Pinpoint the cell where the given text exists, returning its [X, Y] midpoint coordinate. 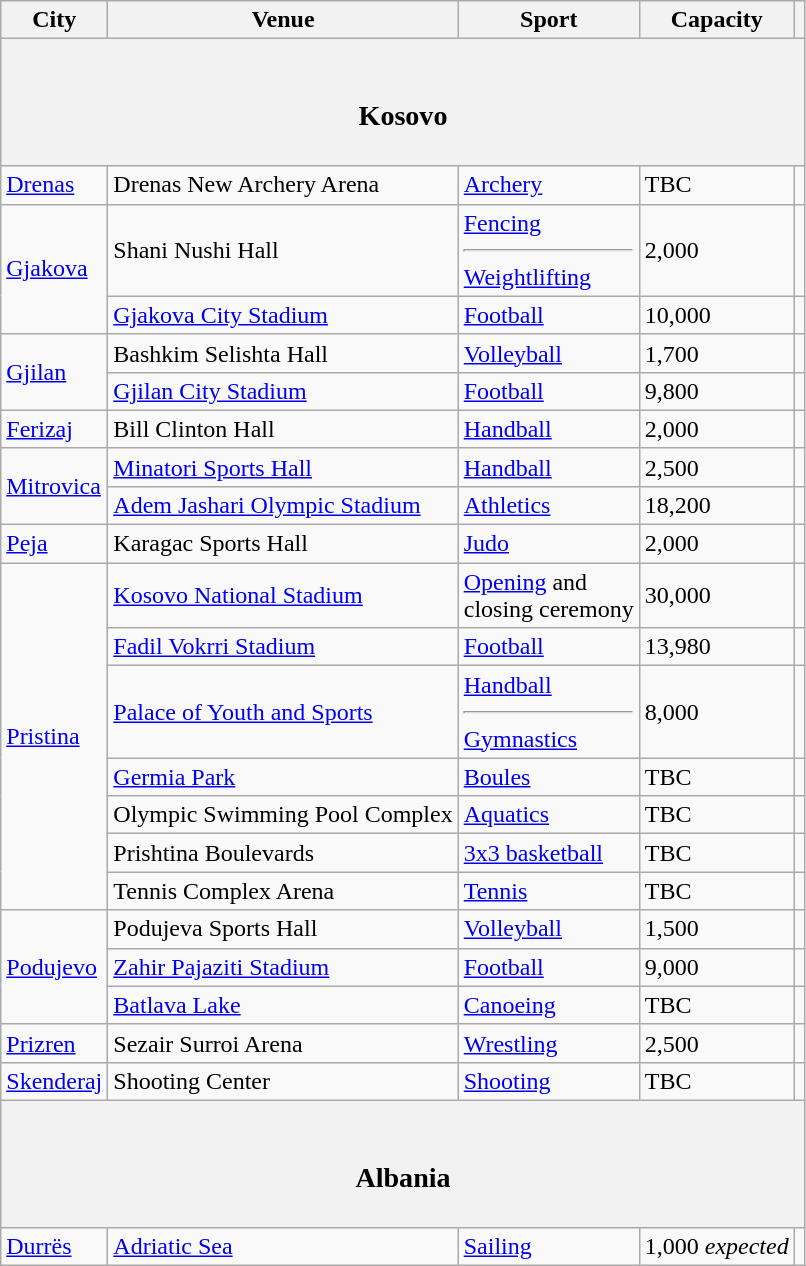
Kosovo [404, 102]
1,500 [716, 929]
Boules [548, 777]
City [54, 20]
18,200 [716, 505]
Opening andclosing ceremony [548, 596]
Zahir Pajaziti Stadium [283, 967]
Gjakova [54, 269]
Podujevo [54, 967]
10,000 [716, 315]
1,700 [716, 353]
Aquatics [548, 815]
Batlava Lake [283, 1005]
Palace of Youth and Sports [283, 712]
Wrestling [548, 1043]
Olympic Swimming Pool Complex [283, 815]
Karagac Sports Hall [283, 544]
1,000 expected [716, 1247]
3x3 basketball [548, 853]
Shooting [548, 1081]
Prizren [54, 1043]
30,000 [716, 596]
Gjilan City Stadium [283, 391]
Pristina [54, 736]
Durrës [54, 1247]
Adriatic Sea [283, 1247]
Sailing [548, 1247]
Sezair Surroi Arena [283, 1043]
Ferizaj [54, 429]
Drenas New Archery Arena [283, 185]
Germia Park [283, 777]
FencingWeightlifting [548, 250]
Tennis [548, 891]
Gjakova City Stadium [283, 315]
Sport [548, 20]
Capacity [716, 20]
Mitrovica [54, 486]
Bill Clinton Hall [283, 429]
Albania [404, 1164]
Bashkim Selishta Hall [283, 353]
Tennis Complex Arena [283, 891]
Drenas [54, 185]
Prishtina Boulevards [283, 853]
Judo [548, 544]
Adem Jashari Olympic Stadium [283, 505]
Peja [54, 544]
Kosovo National Stadium [283, 596]
Skenderaj [54, 1081]
Archery [548, 185]
9,800 [716, 391]
Athletics [548, 505]
8,000 [716, 712]
Venue [283, 20]
Shani Nushi Hall [283, 250]
13,980 [716, 647]
Minatori Sports Hall [283, 467]
Shooting Center [283, 1081]
Podujeva Sports Hall [283, 929]
HandballGymnastics [548, 712]
Gjilan [54, 372]
Canoeing [548, 1005]
9,000 [716, 967]
Fadil Vokrri Stadium [283, 647]
